Determine the (X, Y) coordinate at the center of the cell enclosing the given text.  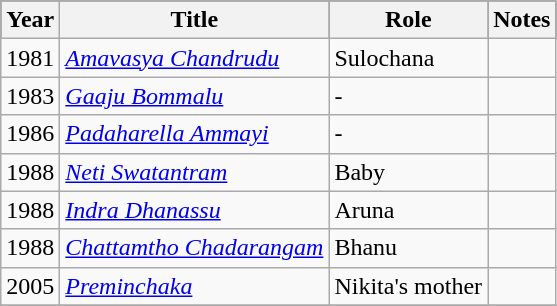
Neti Swatantram (194, 172)
Title (194, 20)
1981 (30, 58)
2005 (30, 286)
Sulochana (408, 58)
Baby (408, 172)
1983 (30, 96)
Year (30, 20)
Gaaju Bommalu (194, 96)
Notes (522, 20)
Padaharella Ammayi (194, 134)
Preminchaka (194, 286)
Nikita's mother (408, 286)
1986 (30, 134)
Chattamtho Chadarangam (194, 248)
Role (408, 20)
Aruna (408, 210)
Bhanu (408, 248)
Indra Dhanassu (194, 210)
Amavasya Chandrudu (194, 58)
